Search for the cell housing the specified text and yield its (X, Y) center coordinate. 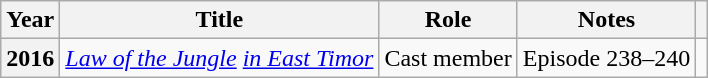
2016 (30, 58)
Year (30, 20)
Cast member (448, 58)
Episode 238–240 (606, 58)
Notes (606, 20)
Title (220, 20)
Law of the Jungle in East Timor (220, 58)
Role (448, 20)
